Find where the given text appears and provide that cell's center as [X, Y] coordinate. 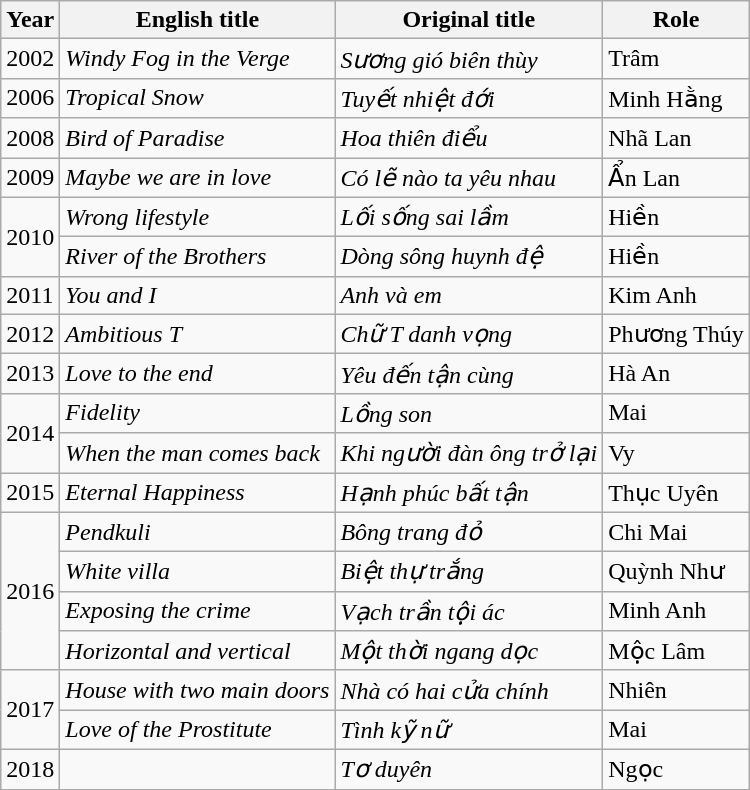
Ngọc [676, 769]
Khi người đàn ông trở lại [469, 453]
You and I [198, 295]
2010 [30, 236]
Pendkuli [198, 532]
Sương gió biên thùy [469, 59]
Fidelity [198, 413]
Eternal Happiness [198, 492]
Horizontal and vertical [198, 651]
Nhà có hai cửa chính [469, 690]
Hà An [676, 374]
Original title [469, 20]
Tuyết nhiệt đới [469, 98]
Love to the end [198, 374]
Hạnh phúc bất tận [469, 492]
Tơ duyên [469, 769]
Mộc Lâm [676, 651]
2011 [30, 295]
Chữ T danh vọng [469, 334]
Biệt thự trắng [469, 572]
Thục Uyên [676, 492]
2008 [30, 138]
Lối sống sai lầm [469, 217]
Love of the Prostitute [198, 730]
English title [198, 20]
Lồng son [469, 413]
Có lẽ nào ta yêu nhau [469, 178]
Kim Anh [676, 295]
White villa [198, 572]
Exposing the crime [198, 611]
2013 [30, 374]
Windy Fog in the Verge [198, 59]
2006 [30, 98]
2018 [30, 769]
Ẩn Lan [676, 178]
Phương Thúy [676, 334]
Yêu đến tận cùng [469, 374]
2016 [30, 591]
Tropical Snow [198, 98]
Maybe we are in love [198, 178]
Một thời ngang dọc [469, 651]
Role [676, 20]
Bông trang đỏ [469, 532]
2012 [30, 334]
Minh Anh [676, 611]
When the man comes back [198, 453]
Bird of Paradise [198, 138]
Quỳnh Như [676, 572]
2009 [30, 178]
Tình kỹ nữ [469, 730]
House with two main doors [198, 690]
Minh Hằng [676, 98]
Year [30, 20]
2014 [30, 432]
Nhã Lan [676, 138]
Ambitious T [198, 334]
2015 [30, 492]
River of the Brothers [198, 257]
Hoa thiên điểu [469, 138]
Nhiên [676, 690]
Trâm [676, 59]
Anh và em [469, 295]
2002 [30, 59]
Chi Mai [676, 532]
Vy [676, 453]
Dòng sông huynh đệ [469, 257]
2017 [30, 710]
Vạch trần tội ác [469, 611]
Wrong lifestyle [198, 217]
